Find where the given text appears and provide that cell's center as [x, y] coordinate. 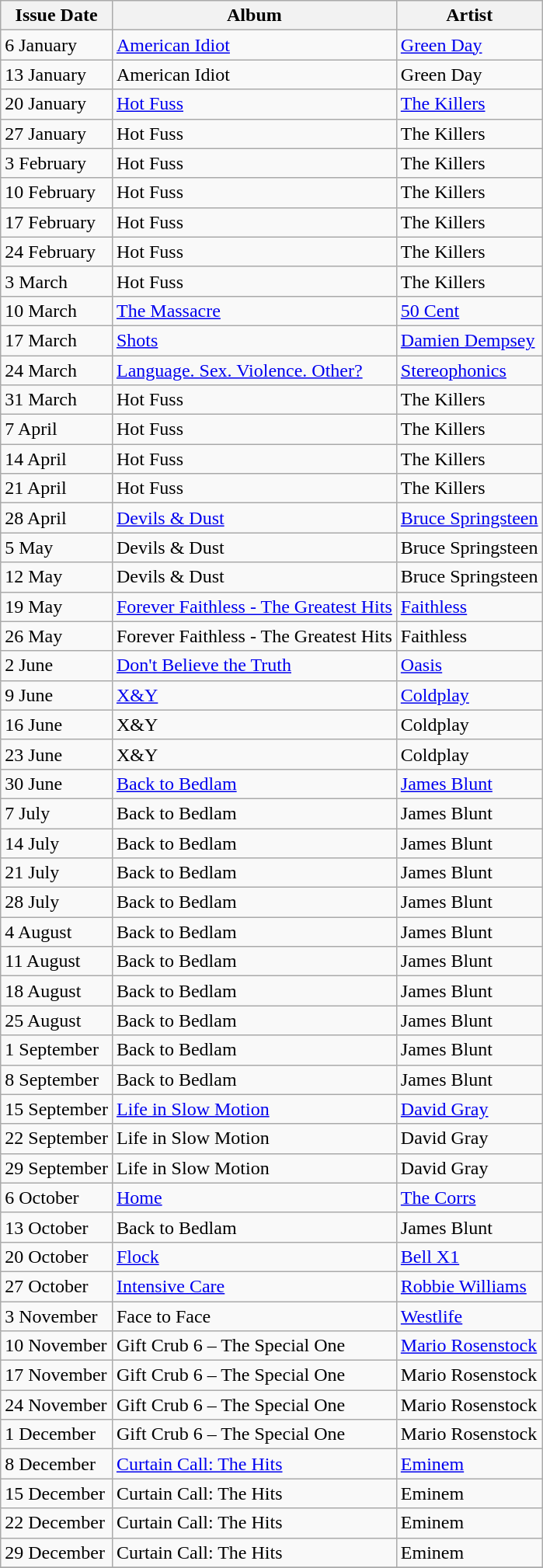
24 February [57, 252]
7 April [57, 429]
3 February [57, 163]
15 December [57, 1493]
25 August [57, 1020]
Bell X1 [469, 1257]
17 February [57, 222]
26 May [57, 636]
8 December [57, 1464]
16 June [57, 725]
Issue Date [57, 16]
14 July [57, 843]
14 April [57, 459]
Robbie Williams [469, 1286]
The Corrs [469, 1198]
22 December [57, 1523]
18 August [57, 991]
23 June [57, 754]
Stereophonics [469, 370]
29 December [57, 1552]
13 January [57, 75]
21 April [57, 488]
Shots [254, 340]
24 November [57, 1405]
Home [254, 1198]
29 September [57, 1168]
Album [254, 16]
Artist [469, 16]
17 March [57, 340]
21 July [57, 873]
10 March [57, 311]
3 March [57, 281]
12 May [57, 577]
Face to Face [254, 1316]
10 February [57, 193]
28 July [57, 902]
1 December [57, 1434]
Don't Believe the Truth [254, 666]
Oasis [469, 666]
6 October [57, 1198]
The Massacre [254, 311]
10 November [57, 1346]
20 October [57, 1257]
8 September [57, 1080]
27 October [57, 1286]
28 April [57, 518]
7 July [57, 813]
11 August [57, 961]
20 January [57, 104]
13 October [57, 1227]
Damien Dempsey [469, 340]
30 June [57, 784]
22 September [57, 1139]
27 January [57, 134]
Westlife [469, 1316]
4 August [57, 932]
19 May [57, 607]
6 January [57, 45]
3 November [57, 1316]
15 September [57, 1109]
24 March [57, 370]
5 May [57, 548]
50 Cent [469, 311]
Intensive Care [254, 1286]
1 September [57, 1050]
31 March [57, 400]
Language. Sex. Violence. Other? [254, 370]
Flock [254, 1257]
17 November [57, 1375]
2 June [57, 666]
9 June [57, 695]
